For the text-containing cell, return its midpoint in [X, Y] coordinate format. 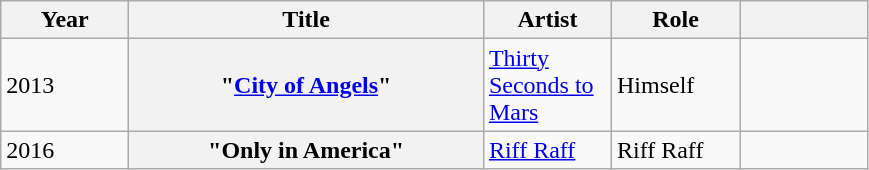
Title [306, 20]
"Only in America" [306, 150]
Himself [675, 85]
Role [675, 20]
Thirty Seconds to Mars [547, 85]
Year [65, 20]
Artist [547, 20]
2016 [65, 150]
"City of Angels" [306, 85]
2013 [65, 85]
